Locate the cell with the specified text and output its (X, Y) center coordinate. 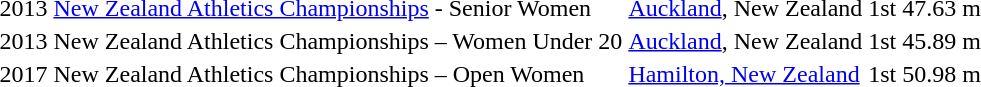
New Zealand Athletics Championships – Women Under 20 (338, 41)
1st (882, 41)
Auckland, New Zealand (746, 41)
